Determine the (x, y) coordinate at the center of the cell enclosing the given text.  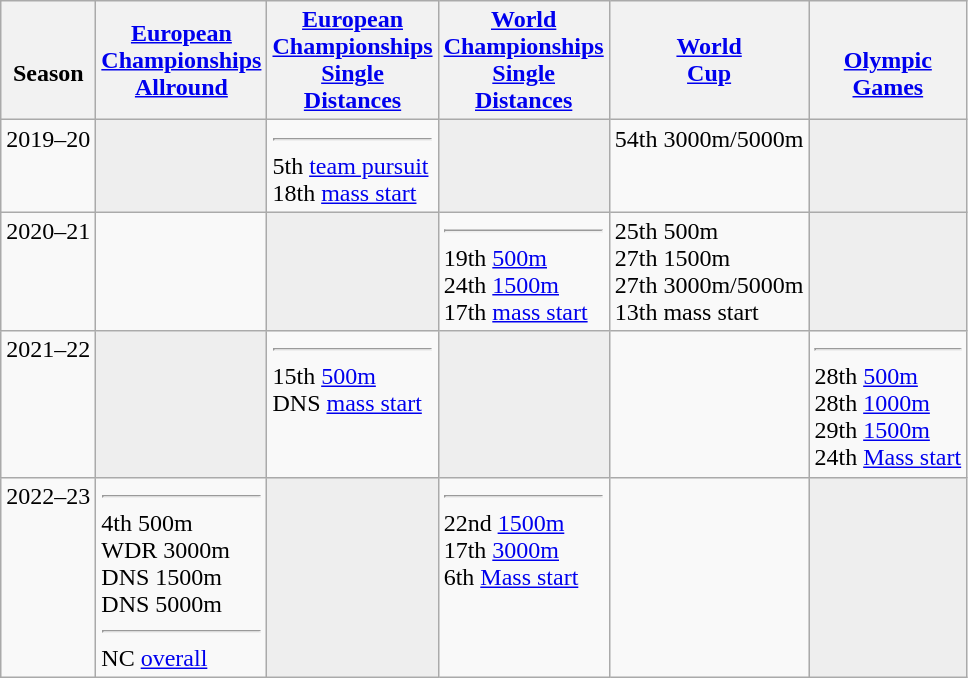
5th team pursuit 18th mass start (352, 166)
Olympic Games (888, 60)
28th 500m 28th 1000m 29th 1500m 24th Mass start (888, 404)
2019–20 (48, 166)
25th 500m 27th 1500m 27th 3000m/5000m 13th mass start (709, 272)
European Championships Single Distances (352, 60)
World Cup (709, 60)
22nd 1500m 17th 3000m 6th Mass start (524, 577)
2021–22 (48, 404)
19th 500m 24th 1500m 17th mass start (524, 272)
World Championships Single Distances (524, 60)
2020–21 (48, 272)
15th 500m DNS mass start (352, 404)
Season (48, 60)
2022–23 (48, 577)
4th 500m WDR 3000m DNS 1500m DNS 5000m NC overall (182, 577)
European Championships Allround (182, 60)
54th 3000m/5000m (709, 166)
